Scan for the cell matching the given text and deliver its [x, y] coordinate at center. 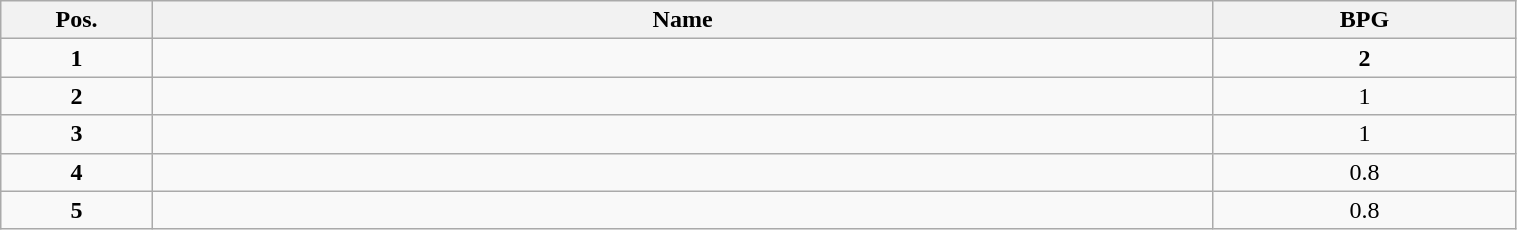
Name [682, 20]
Pos. [77, 20]
3 [77, 134]
4 [77, 172]
BPG [1364, 20]
5 [77, 210]
